Capture the cell that displays the provided text and extract its [x, y] central coordinate. 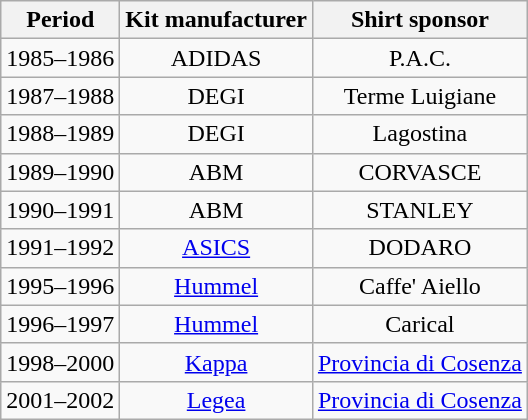
1989–1990 [60, 172]
1996–1997 [60, 324]
Period [60, 20]
Shirt sponsor [420, 20]
2001–2002 [60, 400]
1987–1988 [60, 96]
1985–1986 [60, 58]
1995–1996 [60, 286]
P.A.C. [420, 58]
Caffe' Aiello [420, 286]
Lagostina [420, 134]
CORVASCE [420, 172]
ADIDAS [216, 58]
Kappa [216, 362]
1991–1992 [60, 248]
1990–1991 [60, 210]
Terme Luigiane [420, 96]
1988–1989 [60, 134]
DODARO [420, 248]
Kit manufacturer [216, 20]
Carical [420, 324]
Legea [216, 400]
STANLEY [420, 210]
ASICS [216, 248]
1998–2000 [60, 362]
